Determine the (X, Y) coordinate at the center of the cell enclosing the given text.  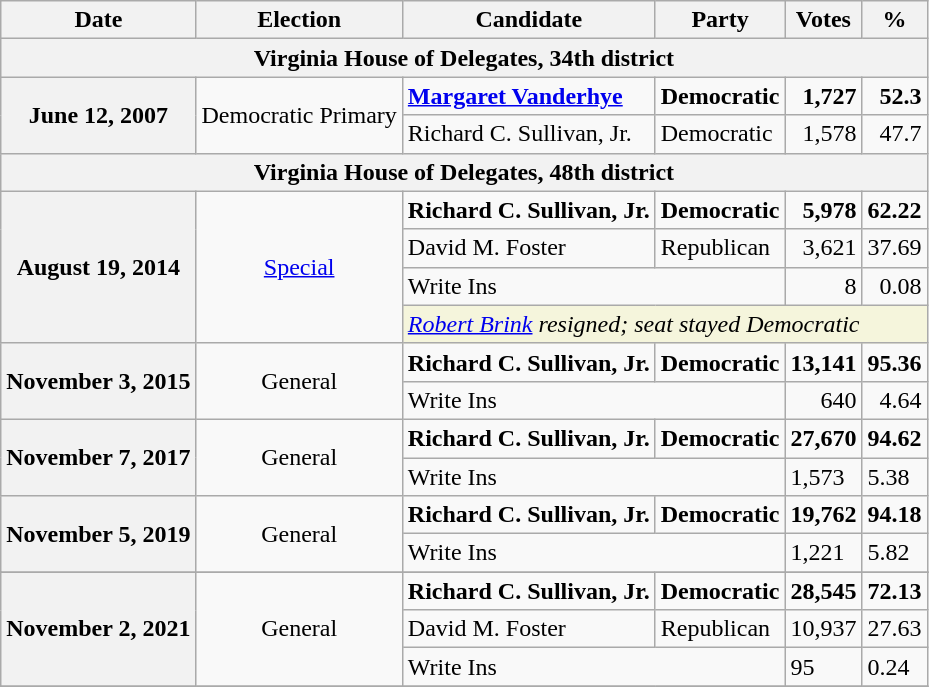
27,670 (824, 438)
95 (824, 667)
November 3, 2015 (98, 381)
19,762 (824, 515)
Date (98, 20)
8 (824, 286)
Virginia House of Delegates, 48th district (464, 172)
95.36 (894, 362)
5,978 (824, 210)
13,141 (824, 362)
Party (720, 20)
1,727 (824, 96)
November 5, 2019 (98, 534)
Virginia House of Delegates, 34th district (464, 58)
5.38 (894, 477)
% (894, 20)
27.63 (894, 629)
4.64 (894, 400)
Robert Brink resigned; seat stayed Democratic (664, 324)
62.22 (894, 210)
Candidate (528, 20)
November 2, 2021 (98, 629)
94.18 (894, 515)
47.7 (894, 134)
52.3 (894, 96)
November 7, 2017 (98, 457)
August 19, 2014 (98, 267)
0.08 (894, 286)
3,621 (824, 248)
37.69 (894, 248)
5.82 (894, 553)
Margaret Vanderhye (528, 96)
Votes (824, 20)
Election (299, 20)
28,545 (824, 591)
94.62 (894, 438)
640 (824, 400)
1,573 (824, 477)
Special (299, 267)
Democratic Primary (299, 115)
1,221 (824, 553)
10,937 (824, 629)
1,578 (824, 134)
June 12, 2007 (98, 115)
72.13 (894, 591)
0.24 (894, 667)
